Pinpoint the cell where the given text exists, returning its (x, y) midpoint coordinate. 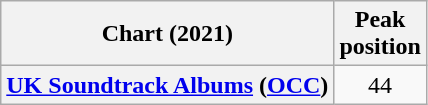
44 (380, 85)
Peakposition (380, 34)
UK Soundtrack Albums (OCC) (168, 85)
Chart (2021) (168, 34)
